For the text-containing cell, return its midpoint in [X, Y] coordinate format. 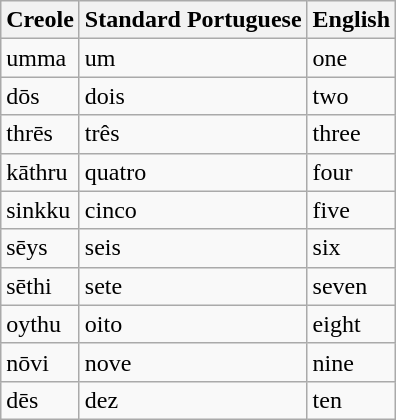
dēs [40, 400]
sēthi [40, 286]
kāthru [40, 172]
dois [193, 96]
sete [193, 286]
nove [193, 362]
four [351, 172]
um [193, 58]
two [351, 96]
três [193, 134]
dez [193, 400]
umma [40, 58]
cinco [193, 210]
Standard Portuguese [193, 20]
one [351, 58]
quatro [193, 172]
seis [193, 248]
sinkku [40, 210]
ten [351, 400]
thrēs [40, 134]
eight [351, 324]
sēys [40, 248]
dōs [40, 96]
nine [351, 362]
six [351, 248]
oito [193, 324]
seven [351, 286]
five [351, 210]
oythu [40, 324]
nōvi [40, 362]
English [351, 20]
Creole [40, 20]
three [351, 134]
